Capture the cell that displays the provided text and extract its [X, Y] central coordinate. 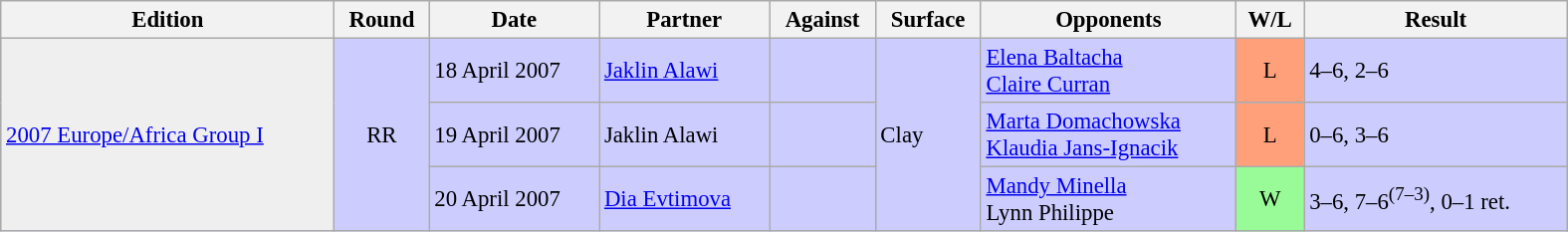
Round [382, 20]
W [1270, 199]
Partner [685, 20]
Against [822, 20]
19 April 2007 [514, 135]
2007 Europe/Africa Group I [167, 135]
Marta Domachowska Klaudia Jans-Ignacik [1108, 135]
Elena Baltacha Claire Curran [1108, 72]
18 April 2007 [514, 72]
Surface [928, 20]
Opponents [1108, 20]
3–6, 7–6(7–3), 0–1 ret. [1436, 199]
4–6, 2–6 [1436, 72]
Edition [167, 20]
W/L [1270, 20]
20 April 2007 [514, 199]
Result [1436, 20]
Date [514, 20]
Dia Evtimova [685, 199]
0–6, 3–6 [1436, 135]
RR [382, 135]
Mandy Minella Lynn Philippe [1108, 199]
Clay [928, 135]
